Pinpoint the cell where the given text exists, returning its [x, y] midpoint coordinate. 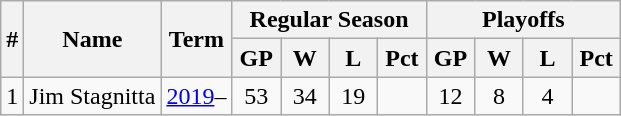
34 [304, 96]
4 [548, 96]
Jim Stagnitta [92, 96]
19 [354, 96]
Term [196, 39]
53 [256, 96]
2019– [196, 96]
8 [500, 96]
# [12, 39]
Name [92, 39]
Regular Season [329, 20]
1 [12, 96]
12 [450, 96]
Playoffs [523, 20]
